Identify which cell holds the provided text, then report its [x, y] central coordinate. 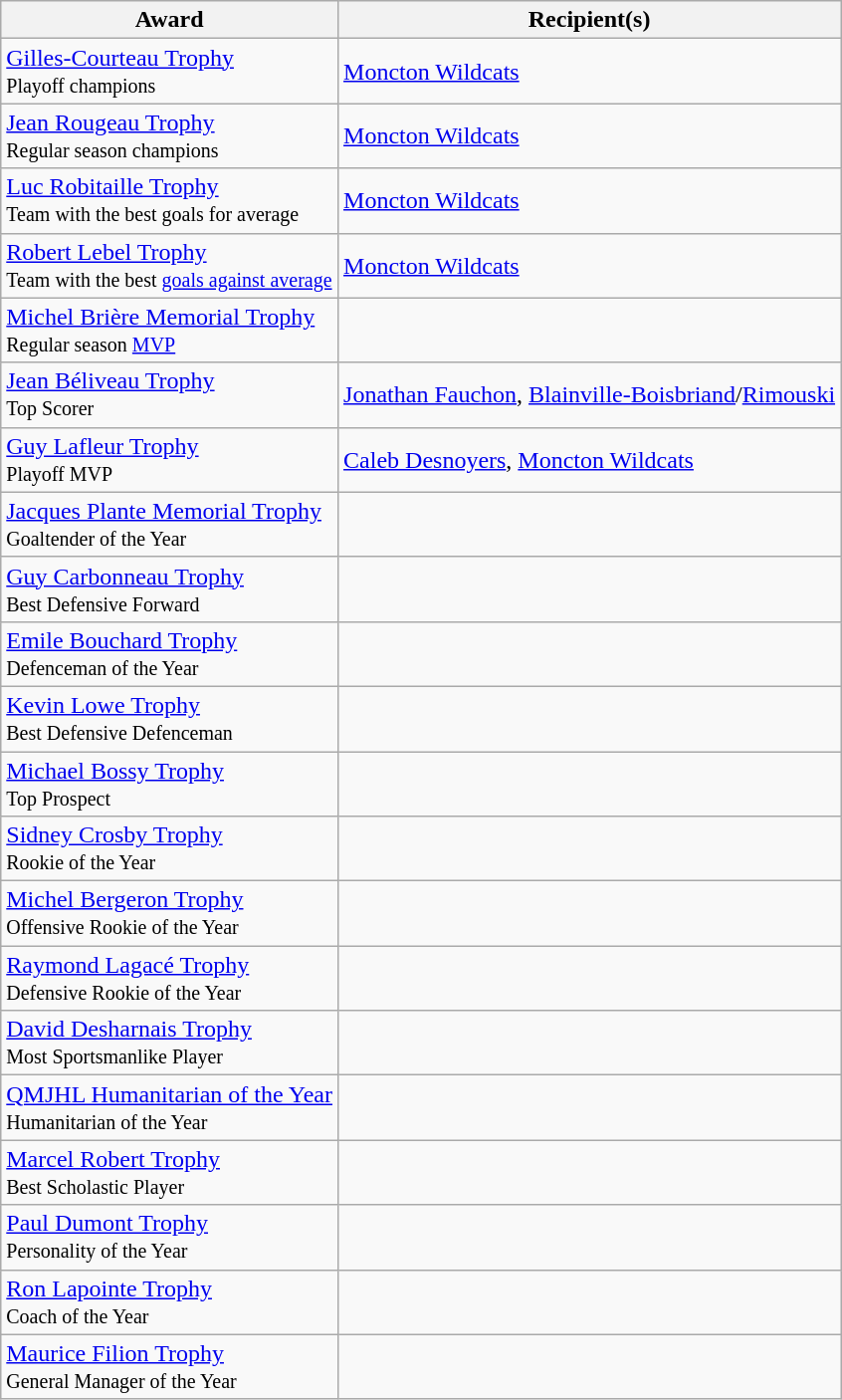
Gilles-Courteau TrophyPlayoff champions [169, 72]
Michel Brière Memorial TrophyRegular season MVP [169, 331]
David Desharnais TrophyMost Sportsmanlike Player [169, 1044]
Guy Lafleur TrophyPlayoff MVP [169, 460]
Michael Bossy TrophyTop Prospect [169, 783]
Jacques Plante Memorial TrophyGoaltender of the Year [169, 524]
Sidney Crosby TrophyRookie of the Year [169, 848]
Award [169, 20]
Paul Dumont TrophyPersonality of the Year [169, 1237]
Raymond Lagacé TrophyDefensive Rookie of the Year [169, 978]
Robert Lebel TrophyTeam with the best goals against average [169, 265]
Michel Bergeron TrophyOffensive Rookie of the Year [169, 914]
Emile Bouchard TrophyDefenceman of the Year [169, 653]
Kevin Lowe TrophyBest Defensive Defenceman [169, 719]
Caleb Desnoyers, Moncton Wildcats [589, 460]
Guy Carbonneau TrophyBest Defensive Forward [169, 589]
Jean Béliveau TrophyTop Scorer [169, 394]
QMJHL Humanitarian of the YearHumanitarian of the Year [169, 1107]
Marcel Robert TrophyBest Scholastic Player [169, 1173]
Luc Robitaille TrophyTeam with the best goals for average [169, 201]
Jonathan Fauchon, Blainville-Boisbriand/Rimouski [589, 394]
Jean Rougeau TrophyRegular season champions [169, 135]
Recipient(s) [589, 20]
Ron Lapointe TrophyCoach of the Year [169, 1302]
Maurice Filion TrophyGeneral Manager of the Year [169, 1366]
